Return (X, Y) of the center of cell containing provided text 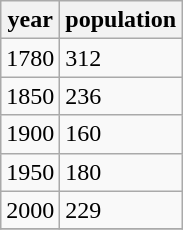
1780 (30, 58)
year (30, 20)
population (121, 20)
1900 (30, 134)
180 (121, 172)
1950 (30, 172)
312 (121, 58)
229 (121, 210)
1850 (30, 96)
236 (121, 96)
2000 (30, 210)
160 (121, 134)
